Determine the [X, Y] coordinate at the center of the cell enclosing the given text.  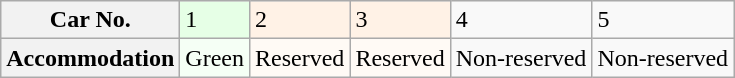
4 [521, 20]
Accommodation [90, 58]
1 [215, 20]
2 [299, 20]
3 [400, 20]
5 [663, 20]
Green [215, 58]
Car No. [90, 20]
